Locate the cell with the specified text and output its (X, Y) center coordinate. 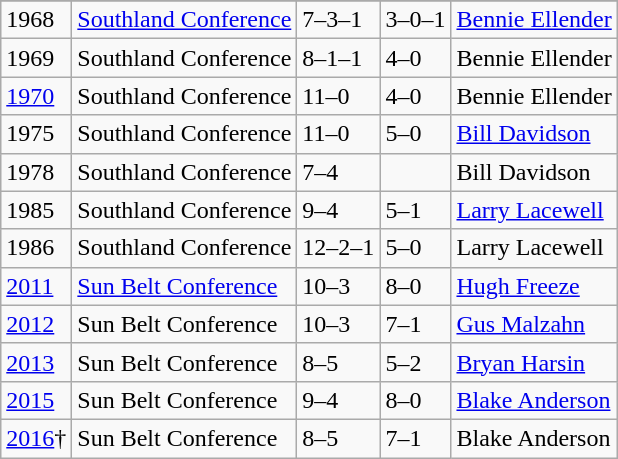
1975 (36, 134)
5–2 (416, 362)
2011 (36, 286)
1985 (36, 210)
12–2–1 (338, 248)
2016† (36, 438)
1970 (36, 96)
7–4 (338, 172)
2015 (36, 400)
1986 (36, 248)
Hugh Freeze (534, 286)
2012 (36, 324)
7–3–1 (338, 20)
3–0–1 (416, 20)
1978 (36, 172)
1969 (36, 58)
1968 (36, 20)
8–1–1 (338, 58)
Bryan Harsin (534, 362)
Gus Malzahn (534, 324)
2013 (36, 362)
5–1 (416, 210)
